Determine the (X, Y) coordinate at the center of the cell enclosing the given text.  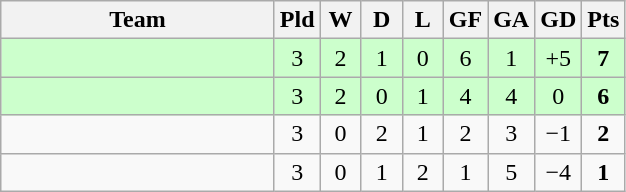
5 (512, 172)
−4 (558, 172)
Team (138, 20)
Pld (297, 20)
W (340, 20)
7 (604, 58)
+5 (558, 58)
D (382, 20)
−1 (558, 134)
GF (465, 20)
L (422, 20)
GA (512, 20)
GD (558, 20)
Pts (604, 20)
